From the cell containing the given text, extract its center point as (X, Y) coordinate. 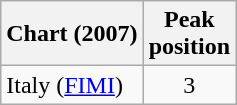
Peakposition (189, 34)
Chart (2007) (72, 34)
Italy (FIMI) (72, 85)
3 (189, 85)
